Scan for the cell matching the given text and deliver its (X, Y) coordinate at center. 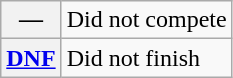
Did not compete (146, 20)
Did not finish (146, 58)
— (31, 20)
DNF (31, 58)
